Find where the given text appears and provide that cell's center as [X, Y] coordinate. 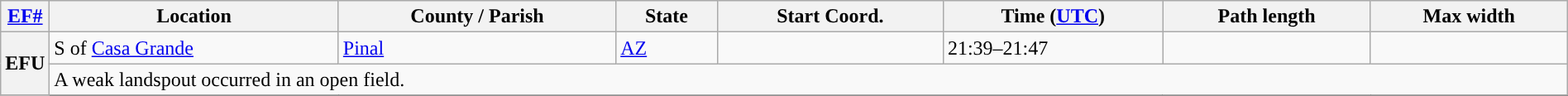
EFU [25, 64]
21:39–21:47 [1053, 48]
Time (UTC) [1053, 17]
A weak landspout occurred in an open field. [809, 79]
Max width [1469, 17]
S of Casa Grande [194, 48]
County / Parish [476, 17]
Pinal [476, 48]
Path length [1267, 17]
AZ [667, 48]
EF# [25, 17]
State [667, 17]
Start Coord. [830, 17]
Location [194, 17]
